Find where the given text appears and provide that cell's center as (X, Y) coordinate. 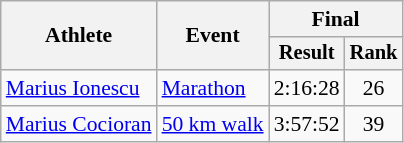
39 (374, 124)
Marathon (213, 88)
Result (307, 54)
Marius Cocioran (79, 124)
3:57:52 (307, 124)
Final (336, 19)
50 km walk (213, 124)
Athlete (79, 36)
Marius Ionescu (79, 88)
26 (374, 88)
2:16:28 (307, 88)
Event (213, 36)
Rank (374, 54)
